Pinpoint the cell where the given text exists, returning its [x, y] midpoint coordinate. 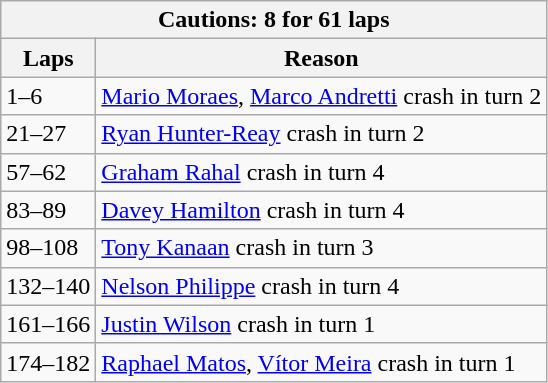
Cautions: 8 for 61 laps [274, 20]
Reason [322, 58]
21–27 [48, 134]
Tony Kanaan crash in turn 3 [322, 248]
57–62 [48, 172]
Justin Wilson crash in turn 1 [322, 324]
Ryan Hunter-Reay crash in turn 2 [322, 134]
Nelson Philippe crash in turn 4 [322, 286]
83–89 [48, 210]
132–140 [48, 286]
161–166 [48, 324]
Laps [48, 58]
Davey Hamilton crash in turn 4 [322, 210]
174–182 [48, 362]
98–108 [48, 248]
Raphael Matos, Vítor Meira crash in turn 1 [322, 362]
Mario Moraes, Marco Andretti crash in turn 2 [322, 96]
Graham Rahal crash in turn 4 [322, 172]
1–6 [48, 96]
